Find where the given text appears and provide that cell's center as [x, y] coordinate. 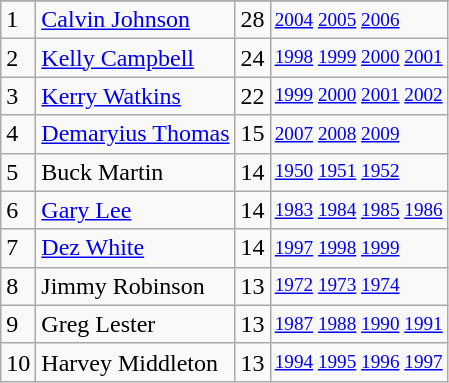
Buck Martin [136, 172]
Kerry Watkins [136, 96]
Dez White [136, 248]
7 [18, 248]
1994 1995 1996 1997 [358, 362]
Jimmy Robinson [136, 286]
22 [252, 96]
1972 1973 1974 [358, 286]
1 [18, 20]
1987 1988 1990 1991 [358, 324]
Demaryius Thomas [136, 134]
1998 1999 2000 2001 [358, 58]
Calvin Johnson [136, 20]
Greg Lester [136, 324]
3 [18, 96]
4 [18, 134]
2007 2008 2009 [358, 134]
24 [252, 58]
6 [18, 210]
Harvey Middleton [136, 362]
1997 1998 1999 [358, 248]
10 [18, 362]
Kelly Campbell [136, 58]
8 [18, 286]
2 [18, 58]
9 [18, 324]
5 [18, 172]
1983 1984 1985 1986 [358, 210]
2004 2005 2006 [358, 20]
1999 2000 2001 2002 [358, 96]
28 [252, 20]
1950 1951 1952 [358, 172]
15 [252, 134]
Gary Lee [136, 210]
